Return (X, Y) of the center of cell containing provided text 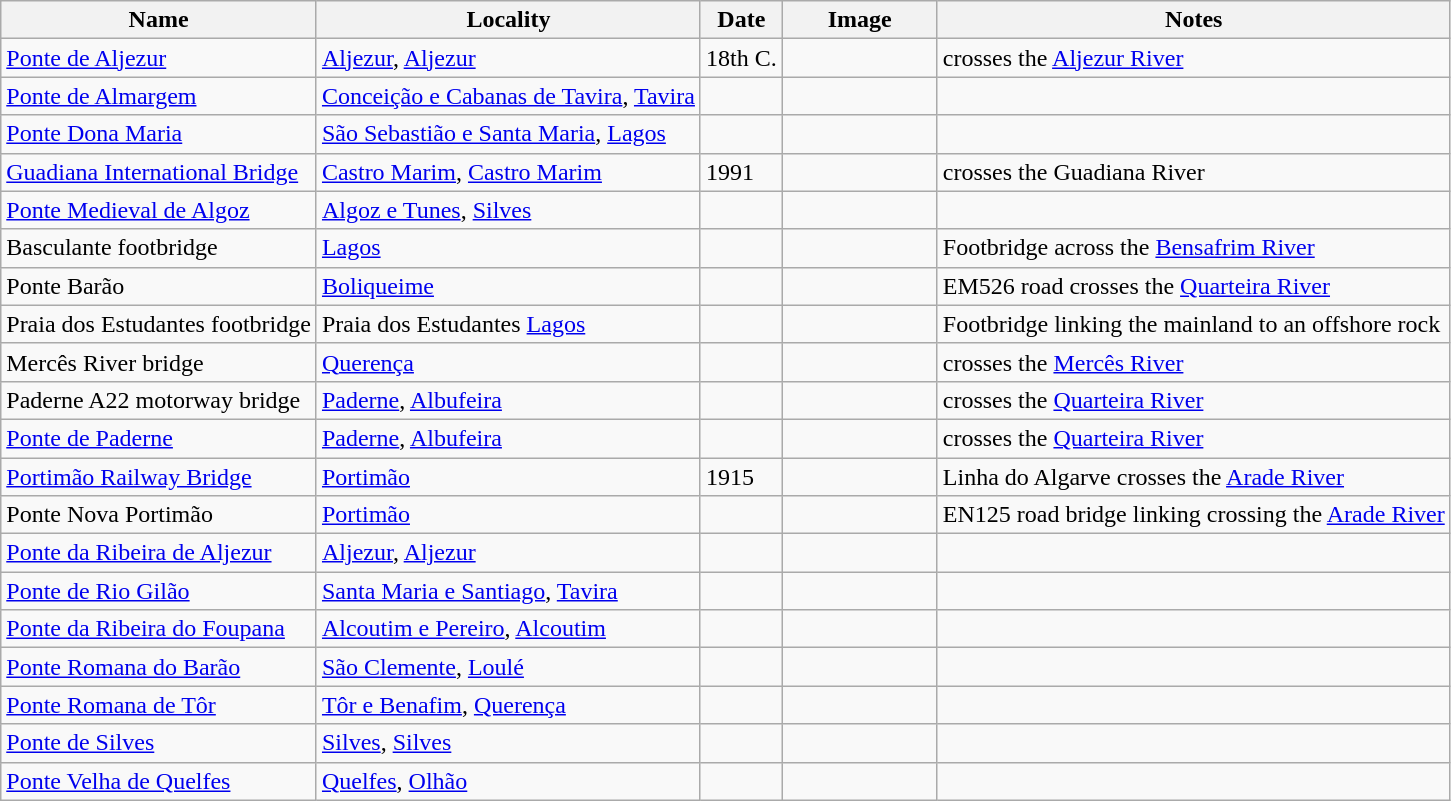
Ponte Barão (159, 286)
crosses the Guadiana River (1194, 172)
Ponte da Ribeira de Aljezur (159, 553)
EN125 road bridge linking crossing the Arade River (1194, 515)
Algoz e Tunes, Silves (508, 210)
São Clemente, Loulé (508, 667)
Basculante footbridge (159, 248)
Alcoutim e Pereiro, Alcoutim (508, 629)
Notes (1194, 20)
1915 (741, 477)
EM526 road crosses the Quarteira River (1194, 286)
Mercês River bridge (159, 362)
Tôr e Benafim, Querença (508, 705)
Footbridge across the Bensafrim River (1194, 248)
Footbridge linking the mainland to an offshore rock (1194, 324)
Date (741, 20)
Paderne A22 motorway bridge (159, 400)
Ponte Medieval de Algoz (159, 210)
Locality (508, 20)
Ponte Romana do Barão (159, 667)
Conceição e Cabanas de Tavira, Tavira (508, 96)
Lagos (508, 248)
Ponte de Almargem (159, 96)
Ponte de Rio Gilão (159, 591)
Name (159, 20)
1991 (741, 172)
Santa Maria e Santiago, Tavira (508, 591)
crosses the Mercês River (1194, 362)
Praia dos Estudantes Lagos (508, 324)
Ponte Velha de Quelfes (159, 781)
crosses the Aljezur River (1194, 58)
Querença (508, 362)
Ponte de Aljezur (159, 58)
Praia dos Estudantes footbridge (159, 324)
Castro Marim, Castro Marim (508, 172)
Image (860, 20)
Silves, Silves (508, 743)
Ponte da Ribeira do Foupana (159, 629)
Ponte de Silves (159, 743)
Ponte de Paderne (159, 438)
São Sebastião e Santa Maria, Lagos (508, 134)
Quelfes, Olhão (508, 781)
Ponte Nova Portimão (159, 515)
Ponte Romana de Tôr (159, 705)
Ponte Dona Maria (159, 134)
Boliqueime (508, 286)
Portimão Railway Bridge (159, 477)
18th C. (741, 58)
Guadiana International Bridge (159, 172)
Linha do Algarve crosses the Arade River (1194, 477)
